Locate the cell with the specified text and output its [x, y] center coordinate. 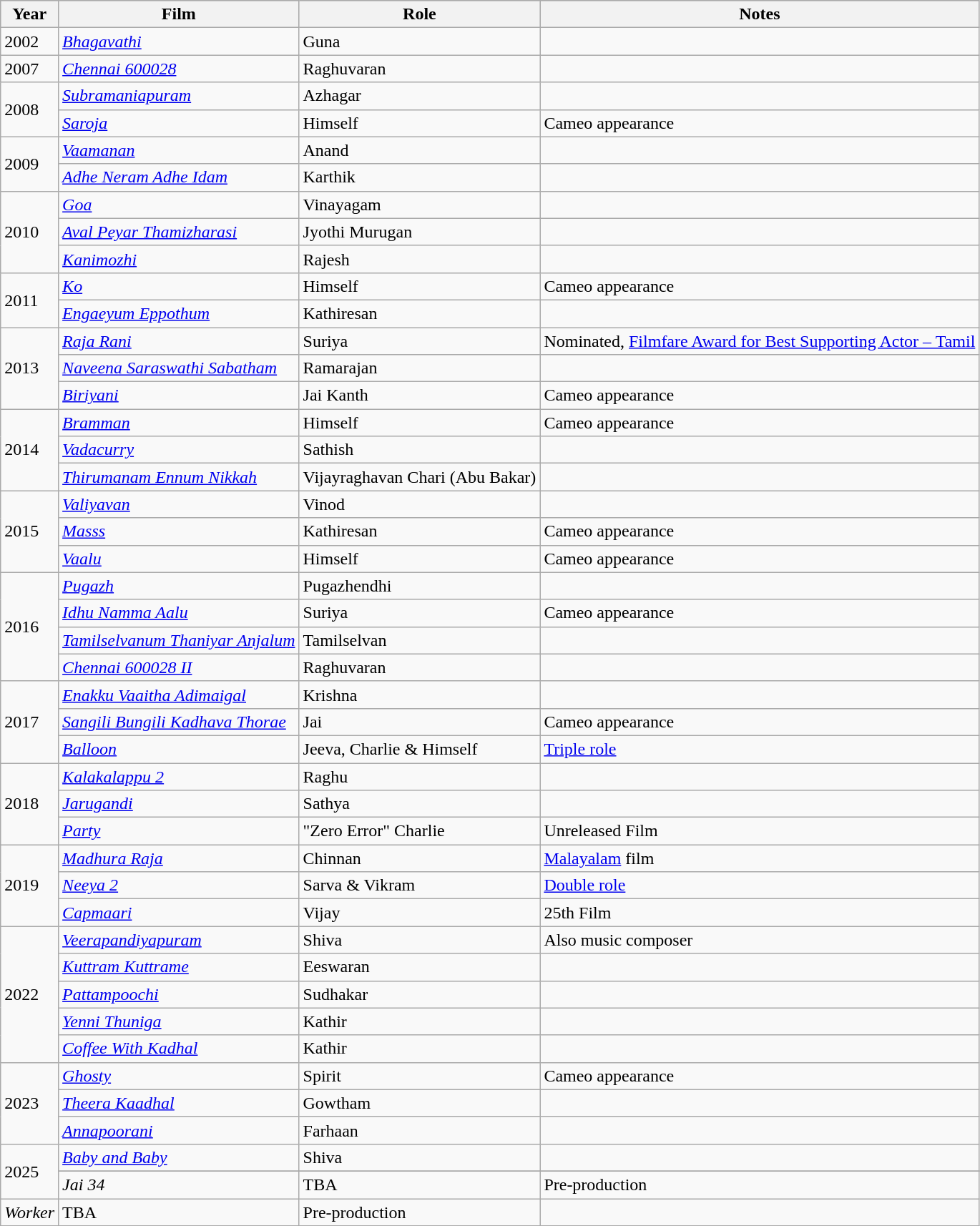
Tamilselvanum Thaniyar Anjalum [179, 640]
2018 [30, 803]
Vinod [419, 504]
Party [179, 831]
Vaalu [179, 559]
2013 [30, 368]
2025 [30, 1171]
Sangili Bungili Kadhava Thorae [179, 722]
Raja Rani [179, 341]
Jeeva, Charlie & Himself [419, 749]
Nominated, Filmfare Award for Best Supporting Actor – Tamil [760, 341]
2009 [30, 164]
2015 [30, 531]
Biriyani [179, 396]
Annapoorani [179, 1130]
Chennai 600028 [179, 69]
Chennai 600028 II [179, 667]
Sathya [419, 804]
Gowtham [419, 1103]
Balloon [179, 749]
Ramarajan [419, 368]
Aval Peyar Thamizharasi [179, 232]
Veerapandiyapuram [179, 940]
Year [30, 14]
Guna [419, 41]
Masss [179, 531]
Ghosty [179, 1076]
Neeya 2 [179, 886]
Kanimozhi [179, 259]
Kalakalappu 2 [179, 776]
Also music composer [760, 940]
Kuttram Kuttrame [179, 967]
Bramman [179, 423]
"Zero Error" Charlie [419, 831]
Vadacurry [179, 450]
Role [419, 14]
Subramaniapuram [179, 96]
Theera Kaadhal [179, 1103]
Coffee With Kadhal [179, 1049]
2010 [30, 232]
Malayalam film [760, 858]
Jyothi Murugan [419, 232]
25th Film [760, 913]
2019 [30, 886]
Chinnan [419, 858]
Baby and Baby [179, 1157]
Saroja [179, 123]
Madhura Raja [179, 858]
Jai Kanth [419, 396]
Pugazh [179, 586]
Vijayraghavan Chari (Abu Bakar) [419, 477]
Notes [760, 14]
Adhe Neram Adhe Idam [179, 177]
Krishna [419, 695]
2014 [30, 450]
2022 [30, 994]
Rajesh [419, 259]
Jarugandi [179, 804]
Karthik [419, 177]
Enakku Vaaitha Adimaigal [179, 695]
Bhagavathi [179, 41]
Anand [419, 150]
Sarva & Vikram [419, 886]
Unreleased Film [760, 831]
2002 [30, 41]
2011 [30, 300]
Ko [179, 286]
Spirit [419, 1076]
Naveena Saraswathi Sabatham [179, 368]
Vaamanan [179, 150]
Vinayagam [419, 205]
Sathish [419, 450]
Idhu Namma Aalu [179, 613]
Raghu [419, 776]
Worker [30, 1212]
Triple role [760, 749]
Azhagar [419, 96]
Eeswaran [419, 967]
Yenni Thuniga [179, 1021]
Thirumanam Ennum Nikkah [179, 477]
Capmaari [179, 913]
2017 [30, 722]
Vijay [419, 913]
2007 [30, 69]
2008 [30, 109]
Double role [760, 886]
Farhaan [419, 1130]
Jai 34 [179, 1185]
Pattampoochi [179, 994]
Jai [419, 722]
2016 [30, 627]
Valiyavan [179, 504]
Sudhakar [419, 994]
2023 [30, 1103]
Pugazhendhi [419, 586]
Film [179, 14]
Engaeyum Eppothum [179, 313]
Goa [179, 205]
Tamilselvan [419, 640]
